Identify which cell holds the provided text, then report its [x, y] central coordinate. 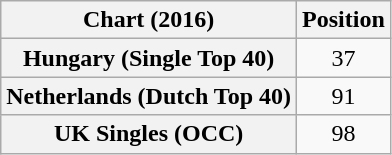
Position [344, 20]
98 [344, 134]
37 [344, 58]
Netherlands (Dutch Top 40) [149, 96]
91 [344, 96]
UK Singles (OCC) [149, 134]
Chart (2016) [149, 20]
Hungary (Single Top 40) [149, 58]
